Search for the cell housing the specified text and yield its [x, y] center coordinate. 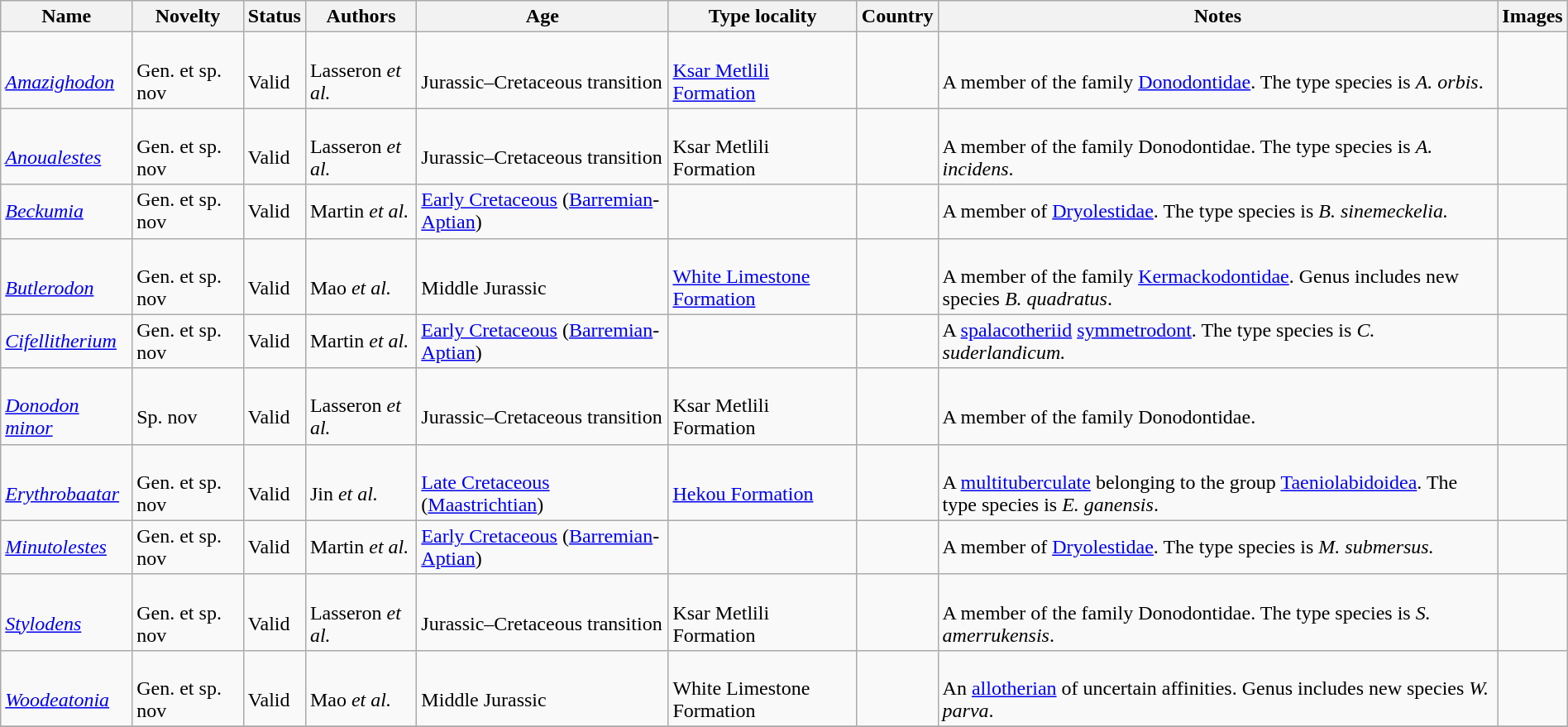
Anoualestes [66, 146]
A member of Dryolestidae. The type species is B. sinemeckelia. [1217, 212]
Jin et al. [361, 482]
A multituberculate belonging to the group Taeniolabidoidea. The type species is E. ganensis. [1217, 482]
A member of the family Donodontidae. The type species is A. incidens. [1217, 146]
Country [897, 17]
Minutolestes [66, 548]
Hekou Formation [762, 482]
A member of the family Donodontidae. The type species is A. orbis. [1217, 70]
An allotherian of uncertain affinities. Genus includes new species W. parva. [1217, 688]
Cifellitherium [66, 341]
Novelty [189, 17]
Late Cretaceous (Maastrichtian) [543, 482]
Name [66, 17]
Notes [1217, 17]
Age [543, 17]
Donodon minor [66, 406]
Status [275, 17]
Amazighodon [66, 70]
A member of the family Donodontidae. [1217, 406]
Type locality [762, 17]
Authors [361, 17]
Beckumia [66, 212]
Sp. nov [189, 406]
A member of the family Donodontidae. The type species is S. amerrukensis. [1217, 612]
A member of the family Kermackodontidae. Genus includes new species B. quadratus. [1217, 276]
A spalacotheriid symmetrodont. The type species is C. suderlandicum. [1217, 341]
Butlerodon [66, 276]
Stylodens [66, 612]
A member of Dryolestidae. The type species is M. submersus. [1217, 548]
Woodeatonia [66, 688]
Erythrobaatar [66, 482]
Images [1532, 17]
